Output the [x, y] coordinate of the center of the cell containing the given text.  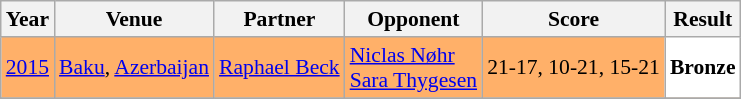
Niclas Nøhr Sara Thygesen [414, 68]
Baku, Azerbaijan [134, 68]
Partner [280, 19]
Score [574, 19]
2015 [28, 68]
Raphael Beck [280, 68]
Venue [134, 19]
Bronze [703, 68]
Opponent [414, 19]
21-17, 10-21, 15-21 [574, 68]
Result [703, 19]
Year [28, 19]
